For the text-containing cell, return its midpoint in [X, Y] coordinate format. 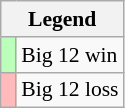
Big 12 win [70, 55]
Legend [62, 19]
Big 12 loss [70, 90]
